Return [X, Y] of the center of cell containing provided text 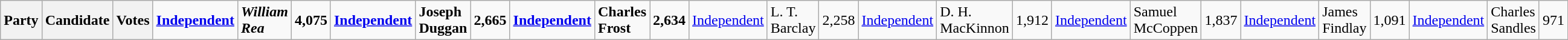
Charles Sandles [1514, 21]
L. T. Barclay [793, 21]
Votes [133, 21]
Charles Frost [622, 21]
Samuel McCoppen [1166, 21]
1,912 [1032, 21]
1,837 [1221, 21]
James Findlay [1345, 21]
William Rea [265, 21]
1,091 [1389, 21]
2,634 [669, 21]
D. H. MacKinnon [975, 21]
4,075 [310, 21]
Joseph Duggan [443, 21]
971 [1554, 21]
2,665 [490, 21]
Candidate [77, 21]
Party [21, 21]
2,258 [838, 21]
